For the text-containing cell, return its midpoint in (x, y) coordinate format. 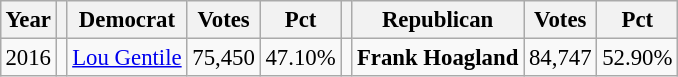
84,747 (560, 57)
Democrat (127, 20)
52.90% (638, 57)
2016 (28, 57)
Republican (438, 20)
Lou Gentile (127, 57)
47.10% (300, 57)
75,450 (224, 57)
Frank Hoagland (438, 57)
Year (28, 20)
